From the cell containing the given text, extract its center point as (X, Y) coordinate. 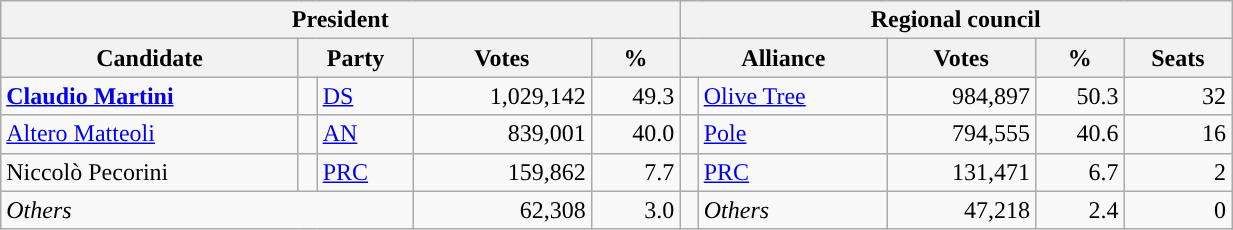
0 (1178, 210)
2 (1178, 172)
Altero Matteoli (150, 134)
DS (364, 96)
Candidate (150, 58)
Olive Tree (792, 96)
32 (1178, 96)
159,862 (502, 172)
President (340, 20)
47,218 (962, 210)
62,308 (502, 210)
3.0 (636, 210)
49.3 (636, 96)
839,001 (502, 134)
131,471 (962, 172)
Niccolò Pecorini (150, 172)
7.7 (636, 172)
Regional council (956, 20)
984,897 (962, 96)
40.0 (636, 134)
Party (355, 58)
16 (1178, 134)
50.3 (1080, 96)
Pole (792, 134)
794,555 (962, 134)
1,029,142 (502, 96)
AN (364, 134)
2.4 (1080, 210)
40.6 (1080, 134)
6.7 (1080, 172)
Alliance (784, 58)
Seats (1178, 58)
Claudio Martini (150, 96)
